Pinpoint the cell where the given text exists, returning its [x, y] midpoint coordinate. 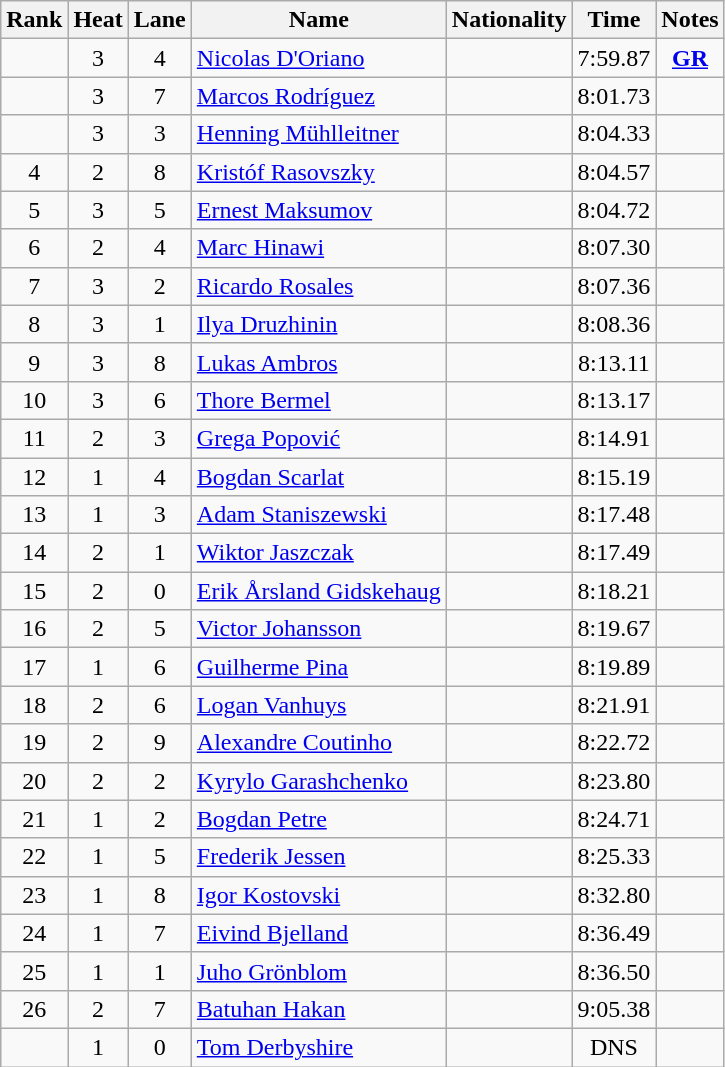
12 [34, 477]
14 [34, 553]
Bogdan Scarlat [318, 477]
8:24.71 [614, 819]
8:15.19 [614, 477]
Lane [160, 20]
8:36.50 [614, 971]
16 [34, 629]
8:13.11 [614, 362]
Batuhan Hakan [318, 1009]
8:23.80 [614, 781]
8:17.49 [614, 553]
15 [34, 591]
Time [614, 20]
Henning Mühlleitner [318, 134]
25 [34, 971]
Erik Årsland Gidskehaug [318, 591]
11 [34, 438]
8:18.21 [614, 591]
20 [34, 781]
8:19.89 [614, 667]
8:32.80 [614, 895]
8:22.72 [614, 743]
Tom Derbyshire [318, 1047]
8:08.36 [614, 324]
Igor Kostovski [318, 895]
Rank [34, 20]
8:25.33 [614, 857]
10 [34, 400]
GR [690, 58]
Marc Hinawi [318, 248]
Wiktor Jaszczak [318, 553]
Kristóf Rasovszky [318, 172]
21 [34, 819]
Guilherme Pina [318, 667]
Grega Popović [318, 438]
Marcos Rodríguez [318, 96]
23 [34, 895]
8:04.57 [614, 172]
8:19.67 [614, 629]
19 [34, 743]
DNS [614, 1047]
Thore Bermel [318, 400]
8:36.49 [614, 933]
24 [34, 933]
Frederik Jessen [318, 857]
Name [318, 20]
8:07.30 [614, 248]
Adam Staniszewski [318, 515]
Nicolas D'Oriano [318, 58]
Alexandre Coutinho [318, 743]
Victor Johansson [318, 629]
13 [34, 515]
Eivind Bjelland [318, 933]
Ricardo Rosales [318, 286]
Juho Grönblom [318, 971]
26 [34, 1009]
7:59.87 [614, 58]
18 [34, 705]
Nationality [509, 20]
8:04.33 [614, 134]
Kyrylo Garashchenko [318, 781]
Logan Vanhuys [318, 705]
8:04.72 [614, 210]
8:17.48 [614, 515]
Ilya Druzhinin [318, 324]
Ernest Maksumov [318, 210]
Lukas Ambros [318, 362]
22 [34, 857]
8:21.91 [614, 705]
Notes [690, 20]
Bogdan Petre [318, 819]
Heat [98, 20]
8:07.36 [614, 286]
8:01.73 [614, 96]
9:05.38 [614, 1009]
8:13.17 [614, 400]
8:14.91 [614, 438]
17 [34, 667]
